Find where the given text appears and provide that cell's center as (x, y) coordinate. 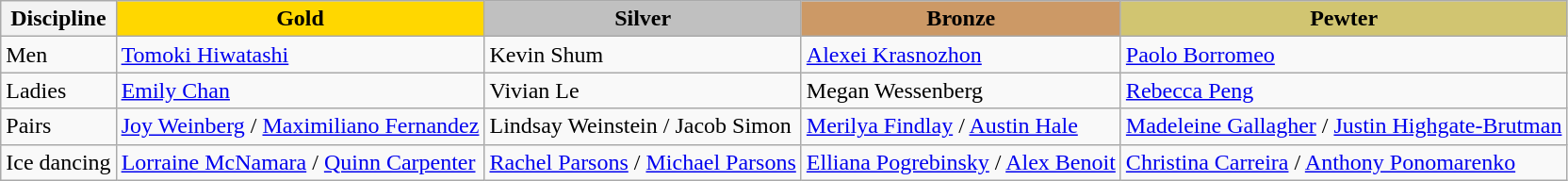
Madeleine Gallagher / Justin Highgate-Brutman (1344, 126)
Joy Weinberg / Maximiliano Fernandez (300, 126)
Emily Chan (300, 90)
Christina Carreira / Anthony Ponomarenko (1344, 162)
Rebecca Peng (1344, 90)
Kevin Shum (643, 55)
Paolo Borromeo (1344, 55)
Vivian Le (643, 90)
Discipline (58, 19)
Merilya Findlay / Austin Hale (961, 126)
Pewter (1344, 19)
Pairs (58, 126)
Lorraine McNamara / Quinn Carpenter (300, 162)
Gold (300, 19)
Lindsay Weinstein / Jacob Simon (643, 126)
Ladies (58, 90)
Men (58, 55)
Elliana Pogrebinsky / Alex Benoit (961, 162)
Megan Wessenberg (961, 90)
Alexei Krasnozhon (961, 55)
Tomoki Hiwatashi (300, 55)
Ice dancing (58, 162)
Rachel Parsons / Michael Parsons (643, 162)
Bronze (961, 19)
Silver (643, 19)
